Return [X, Y] of the center of cell containing provided text 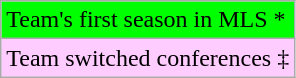
Team switched conferences ‡ [148, 58]
Team's first season in MLS * [148, 20]
